Return [X, Y] of the center of cell containing provided text 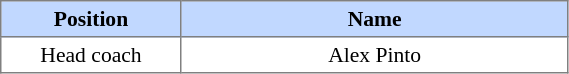
Alex Pinto [374, 55]
Name [374, 19]
Head coach [92, 55]
Position [92, 19]
